Provide the [X, Y] coordinate of the cell's center where the given text is located.  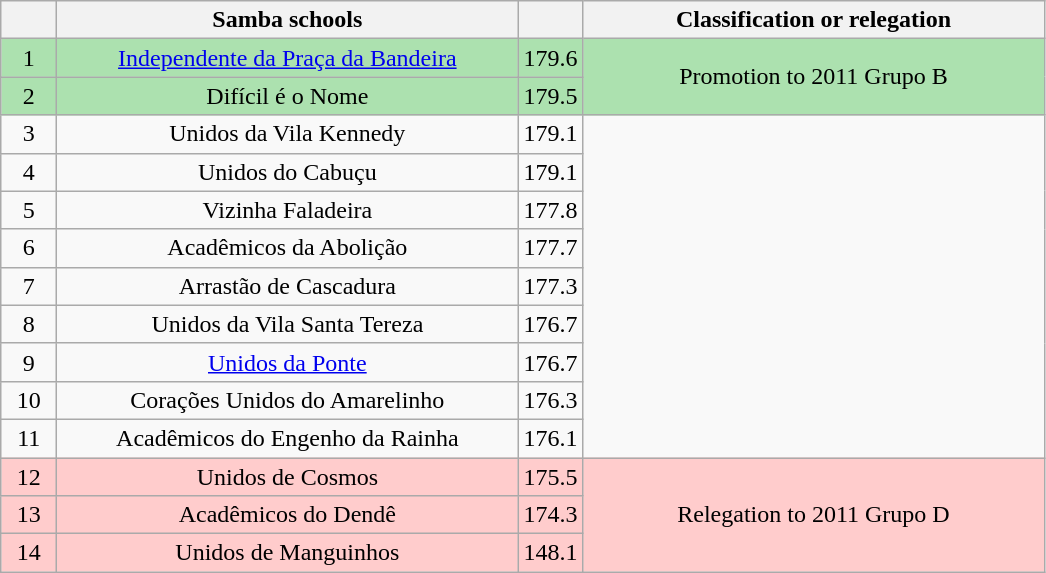
2 [29, 96]
177.7 [550, 248]
Unidos de Manguinhos [288, 553]
Unidos da Vila Kennedy [288, 134]
13 [29, 515]
Unidos de Cosmos [288, 477]
4 [29, 172]
6 [29, 248]
174.3 [550, 515]
Unidos da Vila Santa Tereza [288, 324]
14 [29, 553]
3 [29, 134]
Unidos da Ponte [288, 362]
Samba schools [288, 20]
Independente da Praça da Bandeira [288, 58]
176.1 [550, 438]
Classification or relegation [814, 20]
Promotion to 2011 Grupo B [814, 77]
148.1 [550, 553]
11 [29, 438]
Vizinha Faladeira [288, 210]
9 [29, 362]
Acadêmicos da Abolição [288, 248]
Difícil é o Nome [288, 96]
Unidos do Cabuçu [288, 172]
Arrastão de Cascadura [288, 286]
Corações Unidos do Amarelinho [288, 400]
1 [29, 58]
179.6 [550, 58]
177.8 [550, 210]
Acadêmicos do Dendê [288, 515]
12 [29, 477]
177.3 [550, 286]
Acadêmicos do Engenho da Rainha [288, 438]
Relegation to 2011 Grupo D [814, 515]
8 [29, 324]
10 [29, 400]
7 [29, 286]
175.5 [550, 477]
179.5 [550, 96]
5 [29, 210]
176.3 [550, 400]
